Pinpoint the cell where the given text exists, returning its (X, Y) midpoint coordinate. 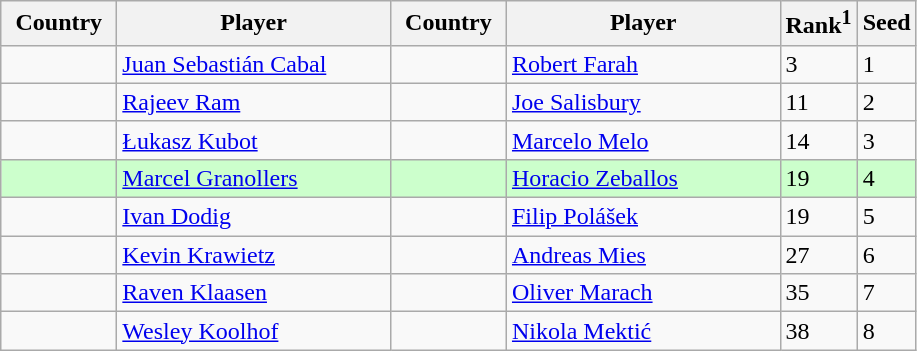
Łukasz Kubot (254, 140)
Oliver Marach (643, 293)
Kevin Krawietz (254, 255)
Marcelo Melo (643, 140)
Nikola Mektić (643, 331)
Raven Klaasen (254, 293)
7 (886, 293)
8 (886, 331)
38 (818, 331)
Wesley Koolhof (254, 331)
1 (886, 64)
Filip Polášek (643, 217)
Seed (886, 24)
2 (886, 102)
35 (818, 293)
Robert Farah (643, 64)
27 (818, 255)
Horacio Zeballos (643, 178)
14 (818, 140)
Rajeev Ram (254, 102)
6 (886, 255)
Ivan Dodig (254, 217)
Juan Sebastián Cabal (254, 64)
Rank1 (818, 24)
Joe Salisbury (643, 102)
11 (818, 102)
5 (886, 217)
Marcel Granollers (254, 178)
4 (886, 178)
Andreas Mies (643, 255)
